Pinpoint the cell where the given text exists, returning its [x, y] midpoint coordinate. 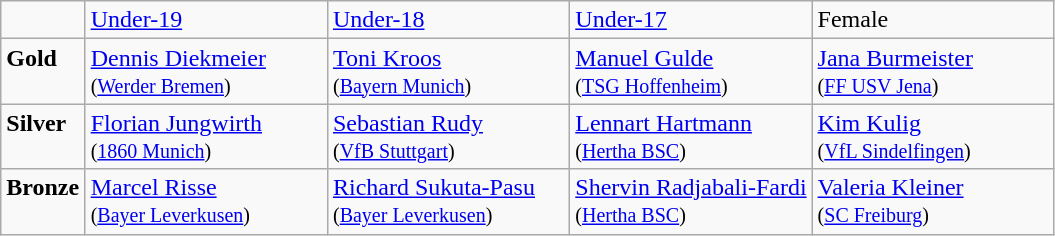
Dennis Diekmeier (Werder Bremen) [206, 72]
Florian Jungwirth (1860 Munich) [206, 136]
Gold [43, 72]
Sebastian Rudy (VfB Stuttgart) [448, 136]
Under-17 [691, 20]
Jana Burmeister (FF USV Jena) [933, 72]
Under-19 [206, 20]
Valeria Kleiner (SC Freiburg) [933, 202]
Manuel Gulde (TSG Hoffenheim) [691, 72]
Under-18 [448, 20]
Kim Kulig (VfL Sindelfingen) [933, 136]
Lennart Hartmann(Hertha BSC) [691, 136]
Toni Kroos (Bayern Munich) [448, 72]
Shervin Radjabali-Fardi(Hertha BSC) [691, 202]
Silver [43, 136]
Richard Sukuta-Pasu (Bayer Leverkusen) [448, 202]
Bronze [43, 202]
Marcel Risse(Bayer Leverkusen) [206, 202]
Female [933, 20]
